Pinpoint the cell where the given text exists, returning its (x, y) midpoint coordinate. 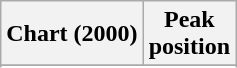
Chart (2000) (72, 34)
Peakposition (189, 34)
